For the text-containing cell, return its midpoint in [x, y] coordinate format. 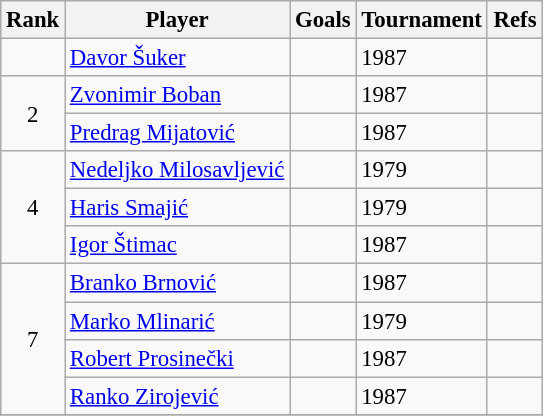
Haris Smajić [178, 208]
Branko Brnović [178, 283]
Igor Štimac [178, 245]
Goals [323, 20]
4 [33, 208]
7 [33, 339]
Zvonimir Boban [178, 95]
Tournament [422, 20]
Rank [33, 20]
Refs [515, 20]
Davor Šuker [178, 58]
Robert Prosinečki [178, 358]
Nedeljko Milosavljević [178, 170]
Predrag Mijatović [178, 133]
Ranko Zirojević [178, 396]
Marko Mlinarić [178, 321]
2 [33, 114]
Player [178, 20]
